Extract the (X, Y) coordinate from the center of the cell holding the provided text.  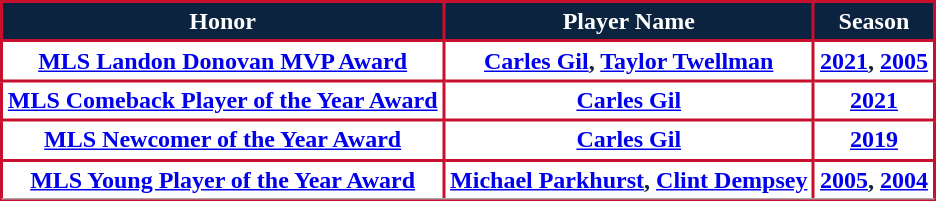
Michael Parkhurst, Clint Dempsey (629, 180)
Player Name (629, 22)
2021 (874, 101)
2021, 2005 (874, 61)
Season (874, 22)
2019 (874, 140)
Carles Gil, Taylor Twellman (629, 61)
MLS Comeback Player of the Year Award (223, 101)
2005, 2004 (874, 180)
MLS Landon Donovan MVP Award (223, 61)
MLS Newcomer of the Year Award (223, 140)
Honor (223, 22)
MLS Young Player of the Year Award (223, 180)
